Scan for the cell matching the given text and deliver its (X, Y) coordinate at center. 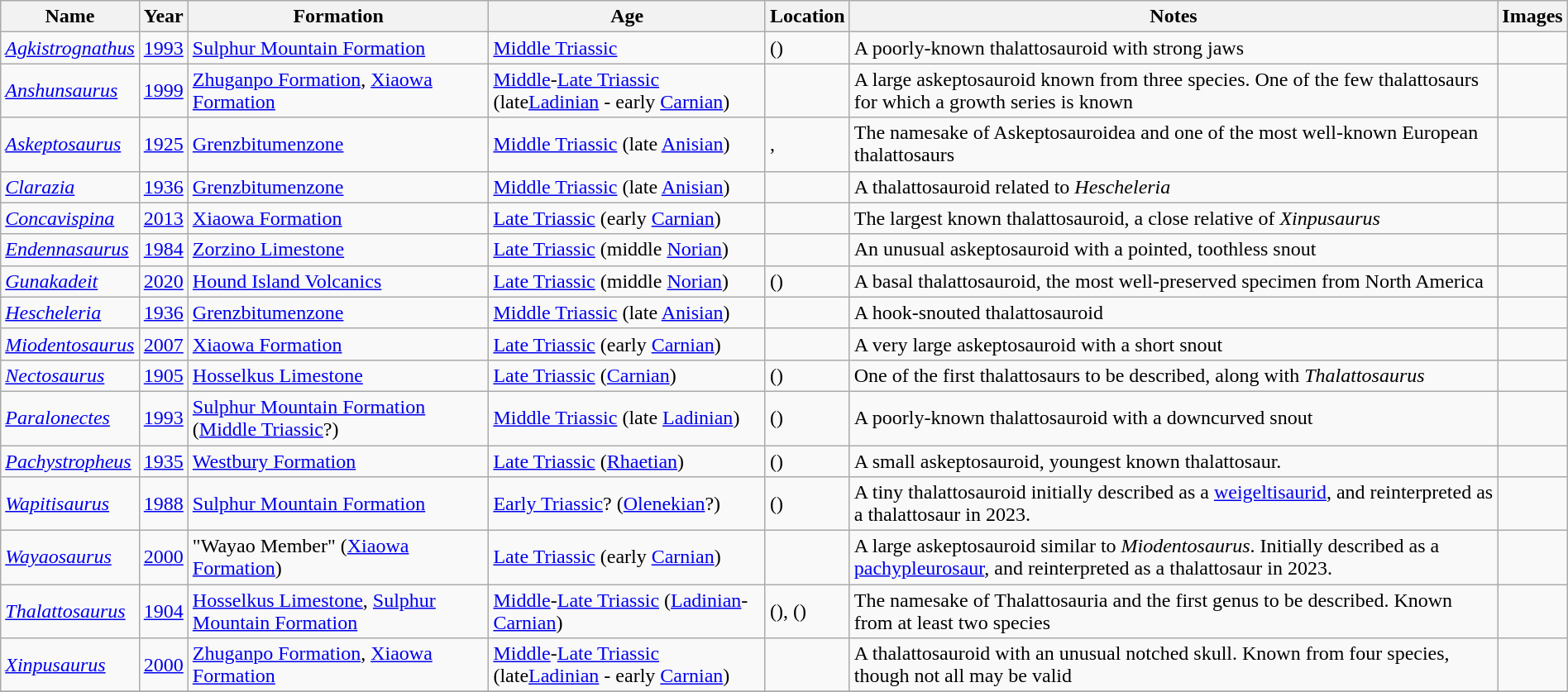
2007 (164, 344)
Nectosaurus (70, 375)
An unusual askeptosauroid with a pointed, toothless snout (1174, 250)
A large askeptosauroid known from three species. One of the few thalattosaurs for which a growth series is known (1174, 91)
Notes (1174, 17)
The namesake of Askeptosauroidea and one of the most well-known European thalattosaurs (1174, 144)
Clarazia (70, 187)
The namesake of Thalattosauria and the first genus to be described. Known from at least two species (1174, 612)
A large askeptosauroid similar to Miodentosaurus. Initially described as a pachypleurosaur, and reinterpreted as a thalattosaur in 2023. (1174, 557)
Miodentosaurus (70, 344)
"Wayao Member" (Xiaowa Formation) (338, 557)
A poorly-known thalattosauroid with a downcurved snout (1174, 418)
Late Triassic (Carnian) (627, 375)
A tiny thalattosauroid initially described as a weigeltisaurid, and reinterpreted as a thalattosaur in 2023. (1174, 504)
Middle Triassic (late Ladinian) (627, 418)
1935 (164, 461)
(), () (807, 612)
1905 (164, 375)
1984 (164, 250)
, (807, 144)
Late Triassic (Rhaetian) (627, 461)
Name (70, 17)
Age (627, 17)
Location (807, 17)
Images (1532, 17)
A poorly-known thalattosauroid with strong jaws (1174, 48)
A basal thalattosauroid, the most well-preserved specimen from North America (1174, 281)
Pachystropheus (70, 461)
Year (164, 17)
A thalattosauroid with an unusual notched skull. Known from four species, though not all may be valid (1174, 665)
Askeptosaurus (70, 144)
Sulphur Mountain Formation (Middle Triassic?) (338, 418)
Concavispina (70, 218)
2020 (164, 281)
Wapitisaurus (70, 504)
1988 (164, 504)
2013 (164, 218)
Hosselkus Limestone (338, 375)
Middle-Late Triassic (Ladinian-Carnian) (627, 612)
Wayaosaurus (70, 557)
A hook-snouted thalattosauroid (1174, 313)
Agkistrognathus (70, 48)
Formation (338, 17)
Anshunsaurus (70, 91)
1925 (164, 144)
A thalattosauroid related to Hescheleria (1174, 187)
Westbury Formation (338, 461)
Hound Island Volcanics (338, 281)
Middle Triassic (627, 48)
Gunakadeit (70, 281)
Zorzino Limestone (338, 250)
One of the first thalattosaurs to be described, along with Thalattosaurus (1174, 375)
Paralonectes (70, 418)
Thalattosaurus (70, 612)
Endennasaurus (70, 250)
Hescheleria (70, 313)
Hosselkus Limestone, Sulphur Mountain Formation (338, 612)
1999 (164, 91)
1904 (164, 612)
Xinpusaurus (70, 665)
A very large askeptosauroid with a short snout (1174, 344)
Early Triassic? (Olenekian?) (627, 504)
The largest known thalattosauroid, a close relative of Xinpusaurus (1174, 218)
A small askeptosauroid, youngest known thalattosaur. (1174, 461)
